Identify which cell holds the provided text, then report its [x, y] central coordinate. 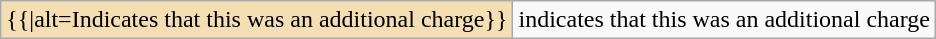
indicates that this was an additional charge [724, 20]
{{|alt=Indicates that this was an additional charge}} [257, 20]
